Return [x, y] of the center of cell containing provided text 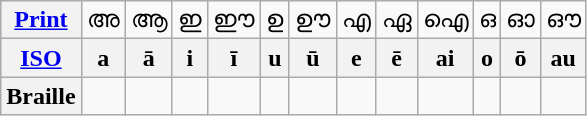
ഇ [190, 20]
ആ [148, 20]
ī [234, 58]
ഓ [521, 20]
ഉ [274, 20]
e [357, 58]
Print [41, 20]
ഊ [312, 20]
a [103, 58]
ā [148, 58]
Braille [41, 96]
au [563, 58]
എ [357, 20]
അ [103, 20]
ē [396, 58]
ഏ [396, 20]
ai [445, 58]
o [487, 58]
ഒ [487, 20]
ISO [41, 58]
ഐ [445, 20]
ഔ [563, 20]
u [274, 58]
ō [521, 58]
ഈ [234, 20]
i [190, 58]
ū [312, 58]
